From the cell containing the given text, extract its center point as (x, y) coordinate. 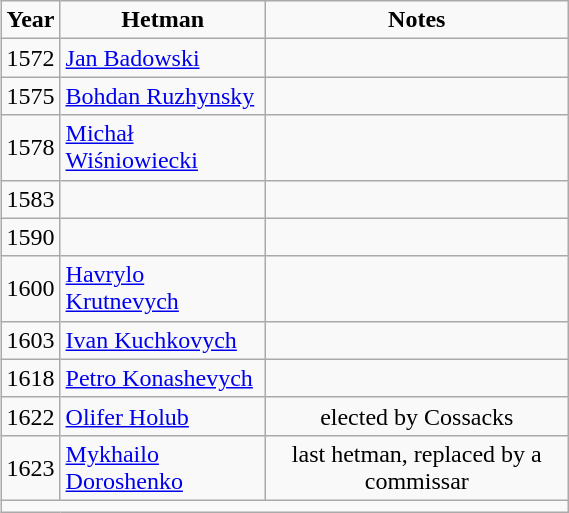
1590 (30, 237)
Michał Wiśniowiecki (162, 148)
Year (30, 20)
Olifer Holub (162, 416)
Ivan Kuchkovych (162, 340)
Jan Badowski (162, 58)
1578 (30, 148)
1603 (30, 340)
1622 (30, 416)
1618 (30, 378)
elected by Cossacks (416, 416)
Mykhailo Doroshenko (162, 468)
Havrylo Krutnevych (162, 288)
Bohdan Ruzhynsky (162, 96)
1583 (30, 199)
1572 (30, 58)
last hetman, replaced by a commissar (416, 468)
1600 (30, 288)
Hetman (162, 20)
1623 (30, 468)
Petro Konashevych (162, 378)
Notes (416, 20)
1575 (30, 96)
